Extract the (x, y) coordinate from the center of the cell holding the provided text.  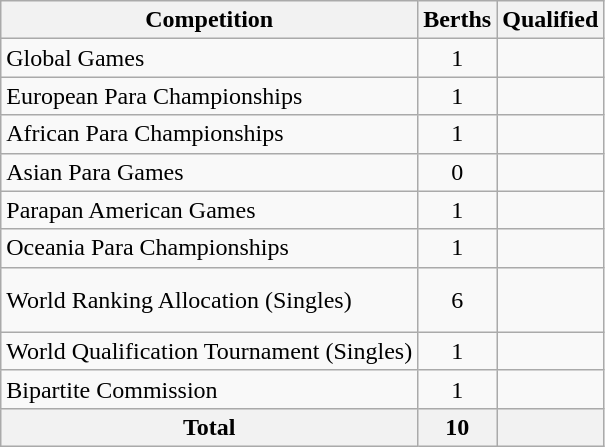
Berths (458, 20)
Competition (210, 20)
Bipartite Commission (210, 389)
Qualified (550, 20)
6 (458, 300)
World Qualification Tournament (Singles) (210, 351)
World Ranking Allocation (Singles) (210, 300)
European Para Championships (210, 96)
African Para Championships (210, 134)
Global Games (210, 58)
Asian Para Games (210, 172)
Parapan American Games (210, 210)
Oceania Para Championships (210, 248)
0 (458, 172)
10 (458, 427)
Total (210, 427)
